For the text-containing cell, return its midpoint in [x, y] coordinate format. 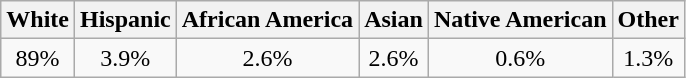
White [38, 20]
1.3% [648, 58]
Asian [394, 20]
3.9% [125, 58]
0.6% [520, 58]
African America [267, 20]
Other [648, 20]
Hispanic [125, 20]
Native American [520, 20]
89% [38, 58]
